Identify which cell holds the provided text, then report its [X, Y] central coordinate. 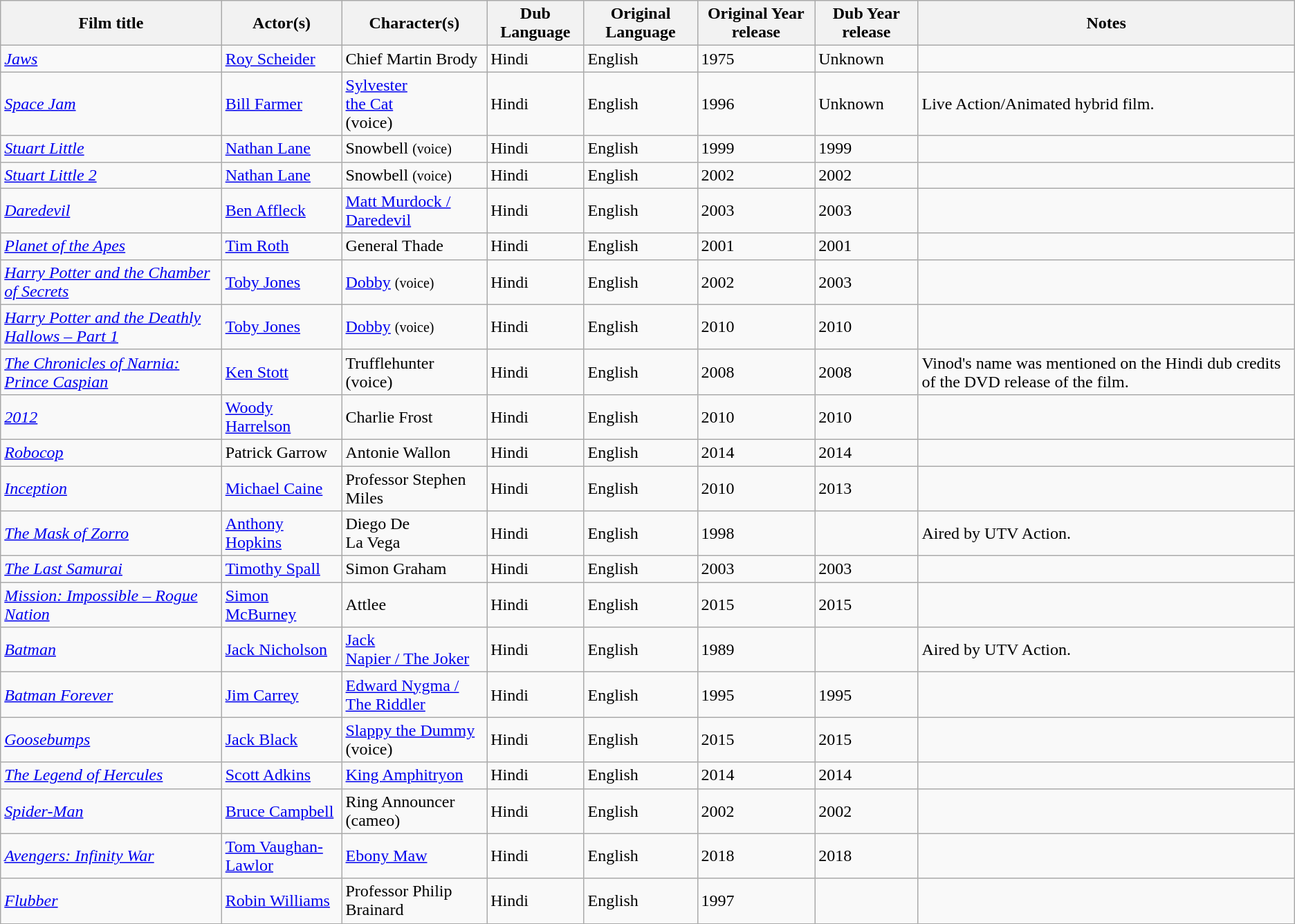
Ebony Maw [414, 856]
The Last Samurai [111, 569]
1998 [756, 534]
JackNapier / The Joker [414, 650]
Sylvesterthe Cat (voice) [414, 104]
Inception [111, 488]
Batman [111, 650]
Robin Williams [282, 900]
Stuart Little [111, 149]
Batman Forever [111, 694]
Dub Language [535, 24]
Chief Martin Brody [414, 59]
Edward Nygma / The Riddler [414, 694]
Ben Affleck [282, 210]
Tim Roth [282, 246]
Michael Caine [282, 488]
Slappy the Dummy(voice) [414, 740]
Character(s) [414, 24]
1975 [756, 59]
Original Year release [756, 24]
King Amphitryon [414, 775]
Attlee [414, 604]
Notes [1106, 24]
Patrick Garrow [282, 452]
1989 [756, 650]
Jack Black [282, 740]
Daredevil [111, 210]
General Thade [414, 246]
Charlie Frost [414, 416]
Planet of the Apes [111, 246]
Robocop [111, 452]
The Chronicles of Narnia: Prince Caspian [111, 372]
Diego De La Vega [414, 534]
Jack Nicholson [282, 650]
Dub Year release [866, 24]
Ken Stott [282, 372]
Jim Carrey [282, 694]
Timothy Spall [282, 569]
Antonie Wallon [414, 452]
Goosebumps [111, 740]
Live Action/Animated hybrid film. [1106, 104]
Vinod's name was mentioned on the Hindi dub credits of the DVD release of the film. [1106, 372]
Flubber [111, 900]
Bruce Campbell [282, 811]
Original Language [641, 24]
Matt Murdock / Daredevil [414, 210]
Simon McBurney [282, 604]
Mission: Impossible – Rogue Nation [111, 604]
2012 [111, 416]
Scott Adkins [282, 775]
Roy Scheider [282, 59]
Stuart Little 2 [111, 175]
Professor Stephen Miles [414, 488]
1997 [756, 900]
The Legend of Hercules [111, 775]
1996 [756, 104]
Professor Philip Brainard [414, 900]
Tom Vaughan-Lawlor [282, 856]
Bill Farmer [282, 104]
Film title [111, 24]
Spider-Man [111, 811]
Actor(s) [282, 24]
Space Jam [111, 104]
Avengers: Infinity War [111, 856]
Woody Harrelson [282, 416]
Simon Graham [414, 569]
Anthony Hopkins [282, 534]
Jaws [111, 59]
2013 [866, 488]
Harry Potter and the Chamber of Secrets [111, 282]
Ring Announcer (cameo) [414, 811]
The Mask of Zorro [111, 534]
Trufflehunter (voice) [414, 372]
Harry Potter and the Deathly Hallows – Part 1 [111, 326]
